Provide the (X, Y) coordinate of the cell's center where the given text is located.  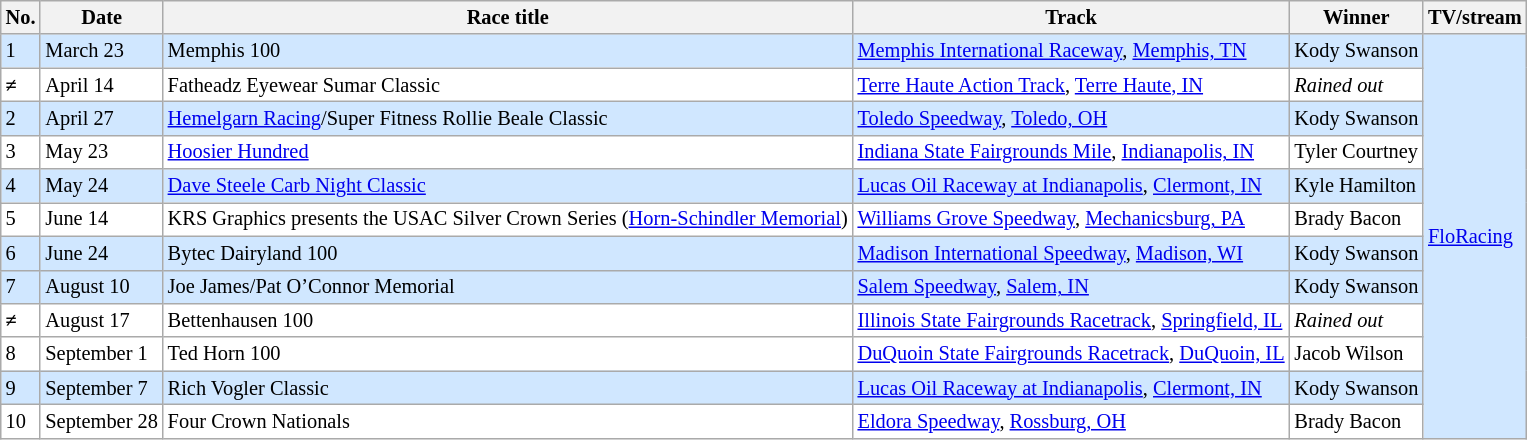
September 7 (101, 388)
No. (21, 17)
Dave Steele Carb Night Classic (508, 186)
FloRacing (1474, 236)
September 1 (101, 354)
9 (21, 388)
DuQuoin State Fairgrounds Racetrack, DuQuoin, IL (1072, 354)
4 (21, 186)
August 10 (101, 287)
Fatheadz Eyewear Sumar Classic (508, 85)
Rich Vogler Classic (508, 388)
Track (1072, 17)
September 28 (101, 421)
8 (21, 354)
5 (21, 219)
6 (21, 253)
Toledo Speedway, Toledo, OH (1072, 118)
August 17 (101, 320)
Jacob Wilson (1356, 354)
Date (101, 17)
Madison International Speedway, Madison, WI (1072, 253)
Bytec Dairyland 100 (508, 253)
Eldora Speedway, Rossburg, OH (1072, 421)
Memphis International Raceway, Memphis, TN (1072, 51)
Memphis 100 (508, 51)
2 (21, 118)
KRS Graphics presents the USAC Silver Crown Series (Horn-Schindler Memorial) (508, 219)
3 (21, 152)
June 14 (101, 219)
May 23 (101, 152)
Joe James/Pat O’Connor Memorial (508, 287)
March 23 (101, 51)
Indiana State Fairgrounds Mile, Indianapolis, IN (1072, 152)
7 (21, 287)
Illinois State Fairgrounds Racetrack, Springfield, IL (1072, 320)
TV/stream (1474, 17)
Tyler Courtney (1356, 152)
Kyle Hamilton (1356, 186)
April 14 (101, 85)
Winner (1356, 17)
Williams Grove Speedway, Mechanicsburg, PA (1072, 219)
April 27 (101, 118)
Hoosier Hundred (508, 152)
10 (21, 421)
Salem Speedway, Salem, IN (1072, 287)
Four Crown Nationals (508, 421)
Hemelgarn Racing/Super Fitness Rollie Beale Classic (508, 118)
May 24 (101, 186)
Terre Haute Action Track, Terre Haute, IN (1072, 85)
June 24 (101, 253)
Bettenhausen 100 (508, 320)
Race title (508, 17)
1 (21, 51)
Ted Horn 100 (508, 354)
